Return the (x, y) coordinate for the center point of the cell that contains the specified text.  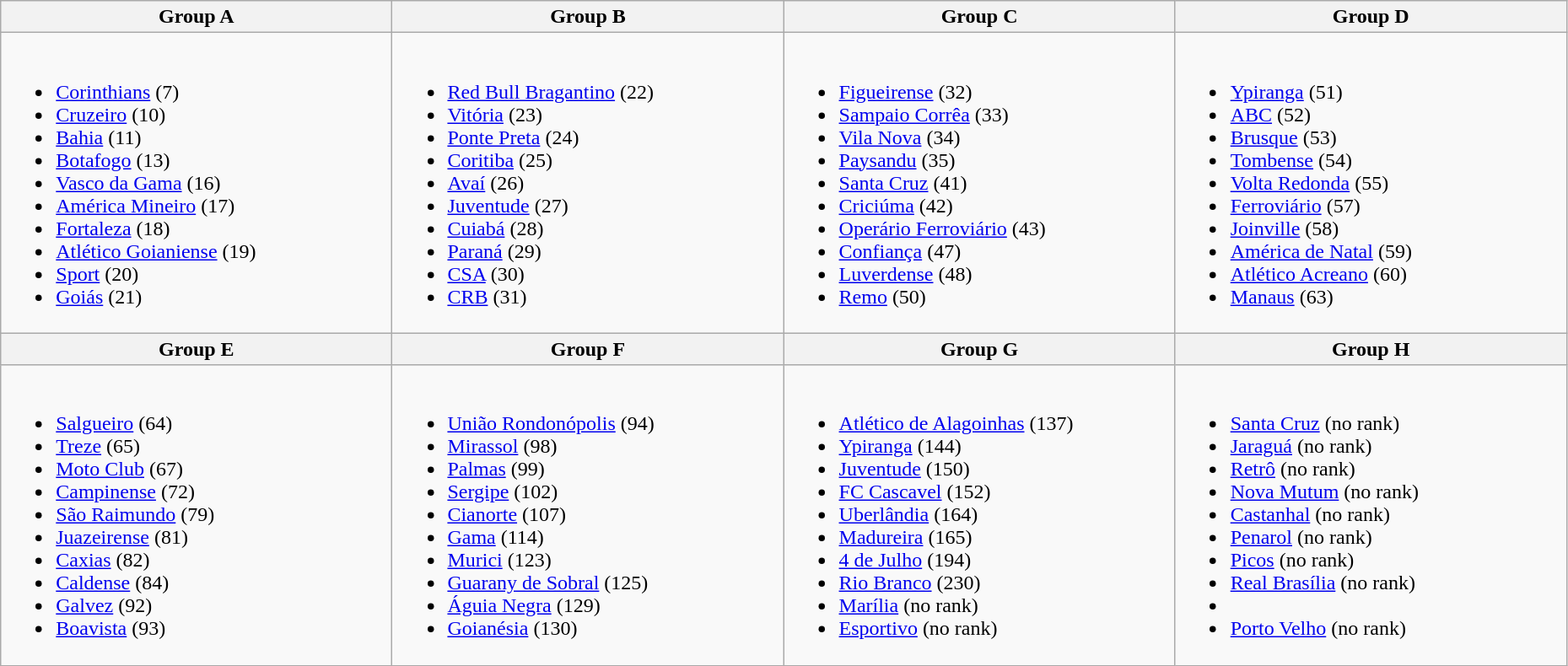
Group F (588, 349)
Group E (197, 349)
Group D (1371, 17)
Group A (197, 17)
Group G (979, 349)
Group C (979, 17)
Group B (588, 17)
Group H (1371, 349)
Red Bull Bragantino (22) Vitória (23) Ponte Preta (24) Coritiba (25) Avaí (26) Juventude (27) Cuiabá (28) Paraná (29) CSA (30) CRB (31) (588, 183)
Salgueiro (64) Treze (65) Moto Club (67) Campinense (72) São Raimundo (79) Juazeirense (81) Caxias (82) Caldense (84) Galvez (92) Boavista (93) (197, 515)
